Locate the cell with the specified text and output its (x, y) center coordinate. 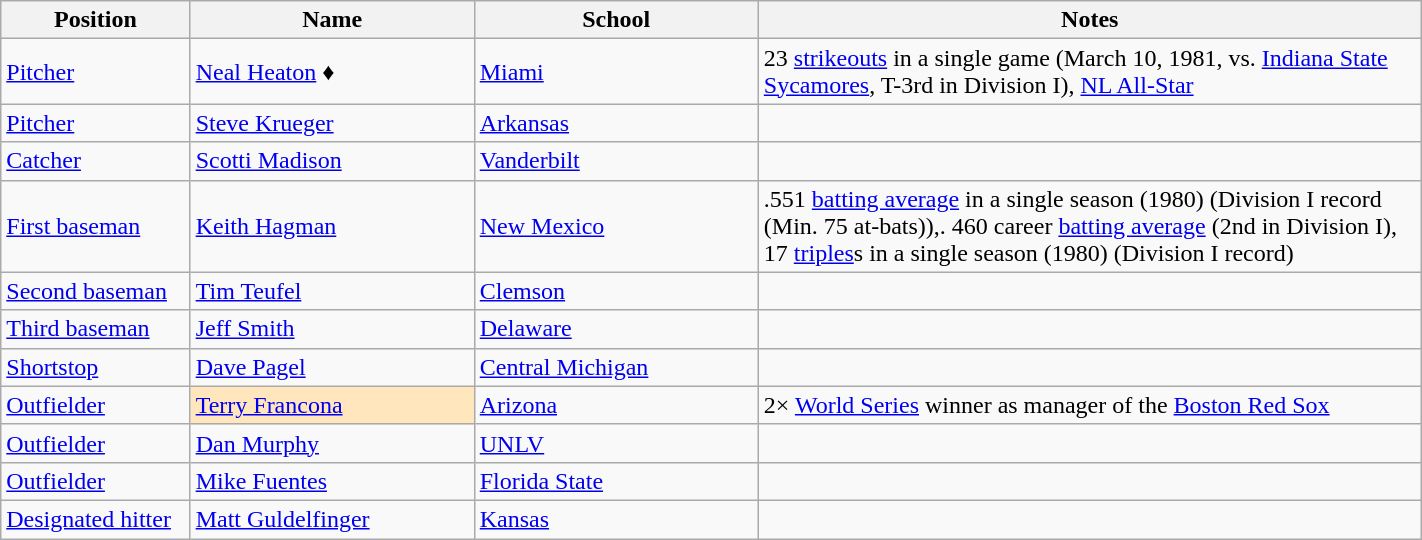
Catcher (96, 161)
First baseman (96, 226)
Miami (616, 72)
Steve Krueger (332, 123)
Dan Murphy (332, 443)
School (616, 20)
Neal Heaton ♦ (332, 72)
Terry Francona (332, 405)
Name (332, 20)
Designated hitter (96, 519)
New Mexico (616, 226)
2× World Series winner as manager of the Boston Red Sox (1090, 405)
Central Michigan (616, 367)
Tim Teufel (332, 291)
Shortstop (96, 367)
Dave Pagel (332, 367)
Scotti Madison (332, 161)
Notes (1090, 20)
23 strikeouts in a single game (March 10, 1981, vs. Indiana State Sycamores, T-3rd in Division I), NL All-Star (1090, 72)
Florida State (616, 481)
Vanderbilt (616, 161)
Matt Guldelfinger (332, 519)
Position (96, 20)
UNLV (616, 443)
Mike Fuentes (332, 481)
Keith Hagman (332, 226)
Jeff Smith (332, 329)
Kansas (616, 519)
Third baseman (96, 329)
Arizona (616, 405)
Delaware (616, 329)
Second baseman (96, 291)
Clemson (616, 291)
Arkansas (616, 123)
